From the cell containing the given text, extract its center point as (x, y) coordinate. 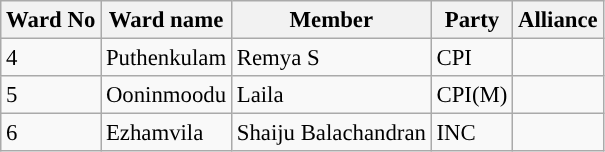
Ooninmoodu (166, 95)
Shaiju Balachandran (331, 133)
Remya S (331, 58)
CPI(M) (472, 95)
5 (51, 95)
Member (331, 20)
Party (472, 20)
Laila (331, 95)
Alliance (558, 20)
6 (51, 133)
INC (472, 133)
Puthenkulam (166, 58)
Ward name (166, 20)
Ward No (51, 20)
4 (51, 58)
CPI (472, 58)
Ezhamvila (166, 133)
